Extract the (X, Y) coordinate from the center of the cell holding the provided text.  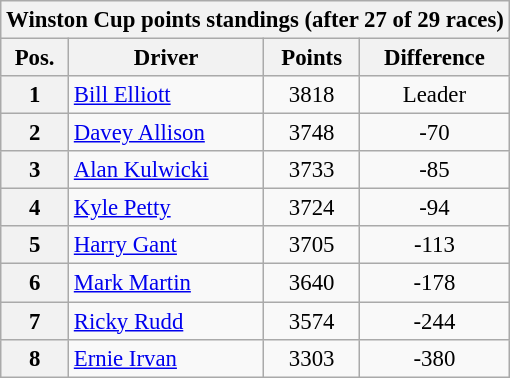
Ricky Rudd (166, 321)
3303 (312, 358)
3748 (312, 133)
Pos. (35, 58)
7 (35, 321)
-70 (435, 133)
3705 (312, 245)
Bill Elliott (166, 95)
3574 (312, 321)
3724 (312, 208)
3640 (312, 283)
3 (35, 170)
Driver (166, 58)
Leader (435, 95)
Winston Cup points standings (after 27 of 29 races) (255, 20)
3818 (312, 95)
6 (35, 283)
Alan Kulwicki (166, 170)
Kyle Petty (166, 208)
1 (35, 95)
-178 (435, 283)
Davey Allison (166, 133)
-85 (435, 170)
Mark Martin (166, 283)
Points (312, 58)
-380 (435, 358)
Ernie Irvan (166, 358)
-94 (435, 208)
2 (35, 133)
5 (35, 245)
Difference (435, 58)
4 (35, 208)
8 (35, 358)
-244 (435, 321)
-113 (435, 245)
3733 (312, 170)
Harry Gant (166, 245)
